Capture the cell that displays the provided text and extract its [x, y] central coordinate. 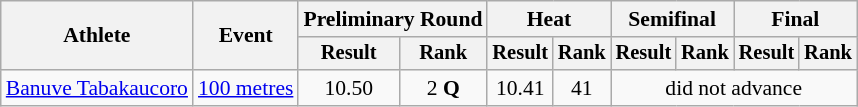
Preliminary Round [392, 19]
10.50 [348, 88]
41 [582, 88]
Athlete [97, 36]
100 metres [246, 88]
Heat [548, 19]
Final [796, 19]
2 Q [443, 88]
Banuve Tabakaucoro [97, 88]
10.41 [520, 88]
Event [246, 36]
did not advance [734, 88]
Semifinal [672, 19]
